Extract the [X, Y] coordinate from the center of the cell holding the provided text.  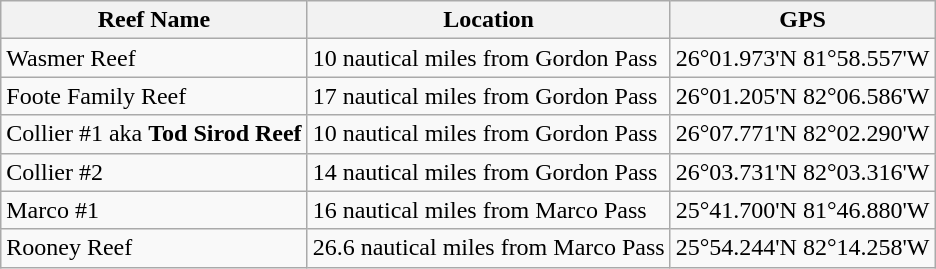
Collier #2 [154, 172]
26°03.731'N 82°03.316'W [802, 172]
26°01.205'N 82°06.586'W [802, 96]
26.6 nautical miles from Marco Pass [488, 248]
GPS [802, 20]
17 nautical miles from Gordon Pass [488, 96]
Collier #1 aka Tod Sirod Reef [154, 134]
25°41.700'N 81°46.880'W [802, 210]
Reef Name [154, 20]
26°01.973'N 81°58.557'W [802, 58]
Marco #1 [154, 210]
Location [488, 20]
16 nautical miles from Marco Pass [488, 210]
Wasmer Reef [154, 58]
26°07.771'N 82°02.290'W [802, 134]
14 nautical miles from Gordon Pass [488, 172]
Foote Family Reef [154, 96]
25°54.244'N 82°14.258'W [802, 248]
Rooney Reef [154, 248]
